From the cell containing the given text, extract its center point as (x, y) coordinate. 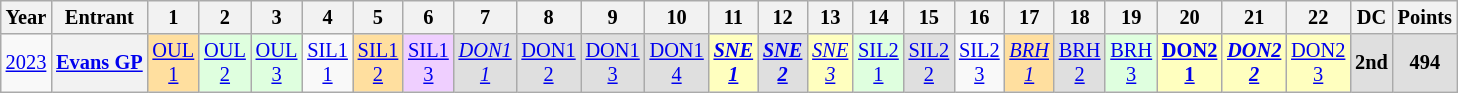
4 (327, 17)
2nd (1372, 63)
16 (979, 17)
2 (225, 17)
15 (929, 17)
6 (428, 17)
DON22 (1254, 63)
SNE1 (734, 63)
SNE2 (782, 63)
SIL13 (428, 63)
17 (1030, 17)
SNE3 (830, 63)
22 (1318, 17)
BRH2 (1080, 63)
2023 (26, 63)
8 (549, 17)
DON13 (613, 63)
DON23 (1318, 63)
18 (1080, 17)
Year (26, 17)
Entrant (99, 17)
BRH1 (1030, 63)
OUL2 (225, 63)
Points (1425, 17)
5 (378, 17)
SIL23 (979, 63)
3 (277, 17)
12 (782, 17)
DON21 (1190, 63)
7 (486, 17)
SIL12 (378, 63)
DON11 (486, 63)
494 (1425, 63)
20 (1190, 17)
DC (1372, 17)
14 (878, 17)
OUL1 (174, 63)
19 (1131, 17)
13 (830, 17)
1 (174, 17)
SIL21 (878, 63)
DON12 (549, 63)
21 (1254, 17)
9 (613, 17)
SIL11 (327, 63)
10 (677, 17)
SIL22 (929, 63)
11 (734, 17)
BRH3 (1131, 63)
DON14 (677, 63)
Evans GP (99, 63)
OUL3 (277, 63)
